Determine the [X, Y] coordinate at the center of the cell enclosing the given text.  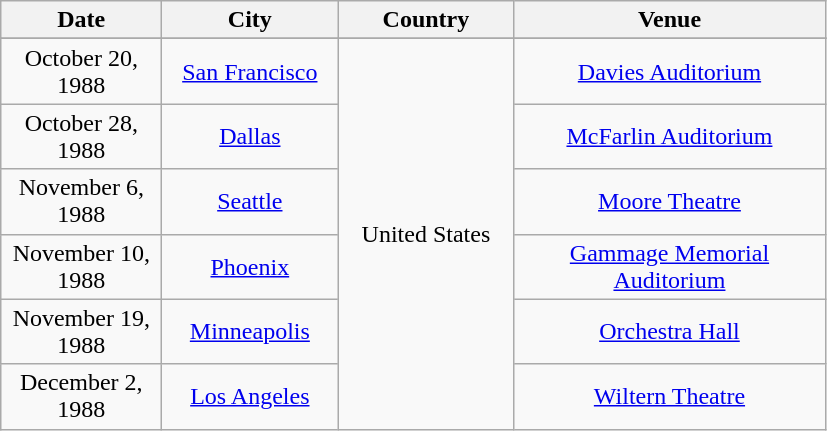
Orchestra Hall [670, 332]
December 2, 1988 [82, 396]
Wiltern Theatre [670, 396]
Seattle [250, 202]
Country [426, 20]
Dallas [250, 136]
Gammage Memorial Auditorium [670, 266]
Venue [670, 20]
Date [82, 20]
November 19, 1988 [82, 332]
City [250, 20]
Phoenix [250, 266]
San Francisco [250, 72]
November 10, 1988 [82, 266]
Moore Theatre [670, 202]
Minneapolis [250, 332]
McFarlin Auditorium [670, 136]
October 28, 1988 [82, 136]
October 20, 1988 [82, 72]
November 6, 1988 [82, 202]
Davies Auditorium [670, 72]
Los Angeles [250, 396]
United States [426, 234]
